Return the (x, y) coordinate for the center point of the cell that contains the specified text.  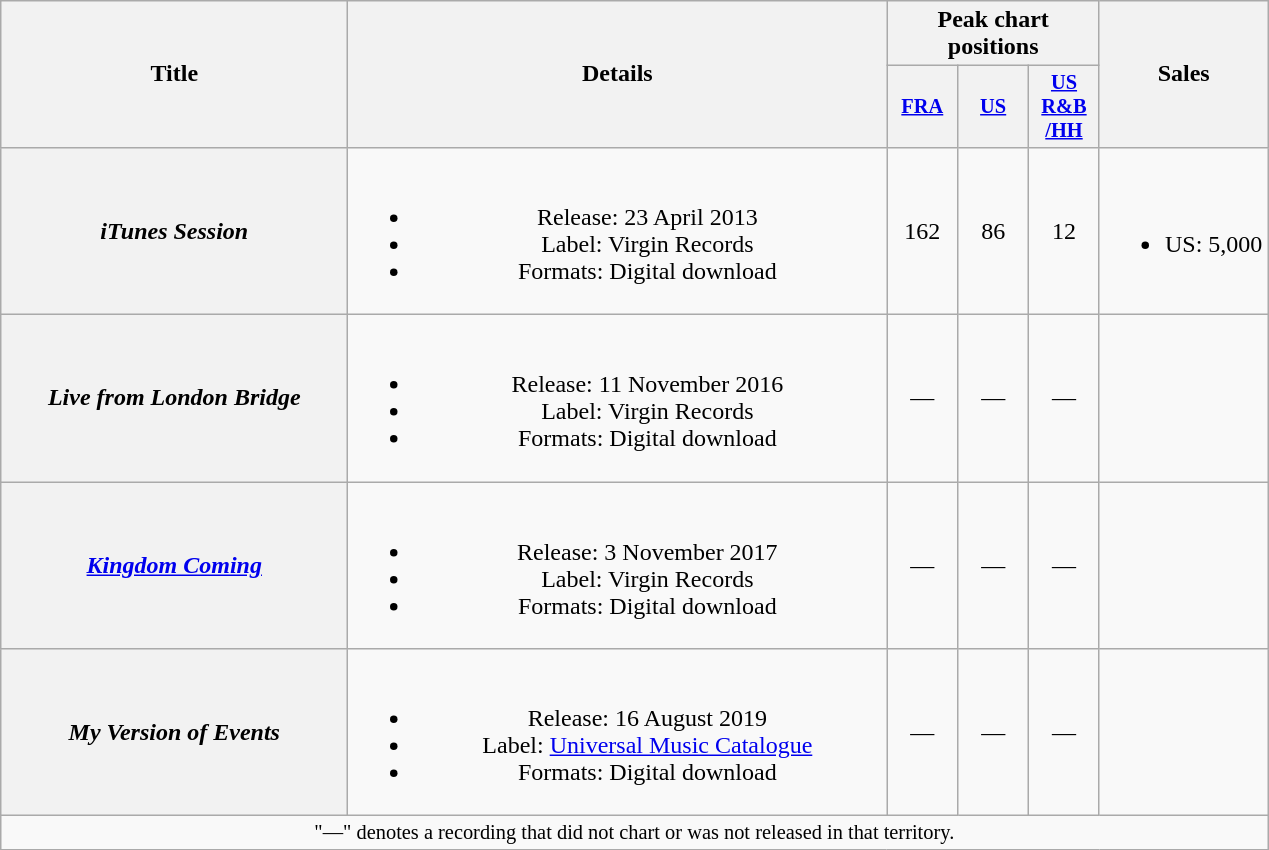
Release: 16 August 2019Label: Universal Music CatalogueFormats: Digital download (618, 732)
Sales (1183, 74)
Live from London Bridge (174, 398)
US (994, 107)
Release: 11 November 2016Label: Virgin RecordsFormats: Digital download (618, 398)
12 (1064, 230)
iTunes Session (174, 230)
FRA (922, 107)
Title (174, 74)
"—" denotes a recording that did not chart or was not released in that territory. (634, 833)
86 (994, 230)
My Version of Events (174, 732)
Peak chartpositions (994, 34)
162 (922, 230)
Release: 23 April 2013Label: Virgin RecordsFormats: Digital download (618, 230)
Kingdom Coming (174, 566)
US: 5,000 (1183, 230)
Release: 3 November 2017Label: Virgin RecordsFormats: Digital download (618, 566)
Details (618, 74)
US R&B/HH (1064, 107)
